Pinpoint the cell where the given text exists, returning its (x, y) midpoint coordinate. 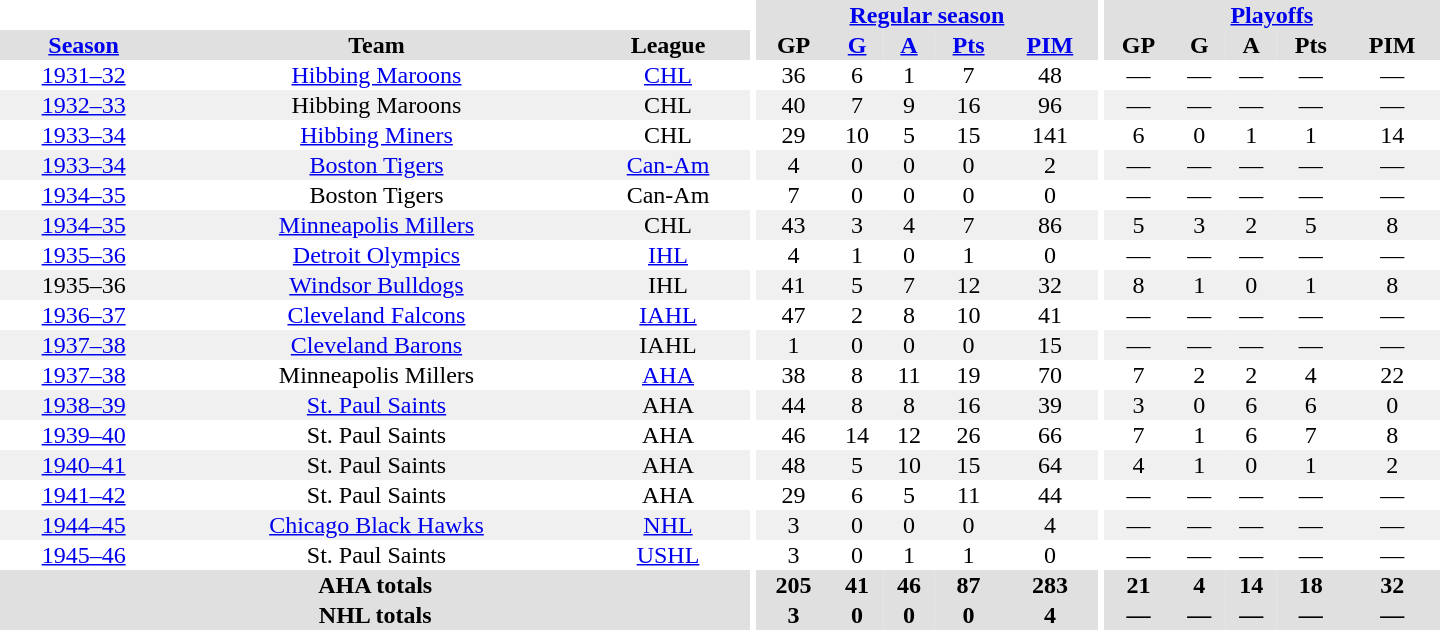
40 (794, 105)
64 (1050, 465)
9 (909, 105)
38 (794, 375)
Hibbing Miners (376, 135)
86 (1050, 225)
283 (1050, 585)
1939–40 (84, 435)
League (668, 45)
NHL totals (375, 615)
47 (794, 315)
Cleveland Falcons (376, 315)
21 (1138, 585)
Chicago Black Hawks (376, 525)
1944–45 (84, 525)
Detroit Olympics (376, 255)
22 (1392, 375)
87 (968, 585)
26 (968, 435)
Team (376, 45)
Playoffs (1272, 15)
Windsor Bulldogs (376, 285)
205 (794, 585)
36 (794, 75)
AHA totals (375, 585)
Season (84, 45)
96 (1050, 105)
39 (1050, 405)
1941–42 (84, 495)
66 (1050, 435)
1932–33 (84, 105)
19 (968, 375)
1938–39 (84, 405)
1940–41 (84, 465)
70 (1050, 375)
USHL (668, 555)
141 (1050, 135)
1931–32 (84, 75)
1936–37 (84, 315)
18 (1310, 585)
NHL (668, 525)
Cleveland Barons (376, 345)
1945–46 (84, 555)
Regular season (927, 15)
43 (794, 225)
